Scan for the cell matching the given text and deliver its (x, y) coordinate at center. 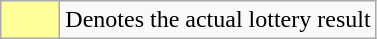
Denotes the actual lottery result (218, 20)
